Identify which cell holds the provided text, then report its [x, y] central coordinate. 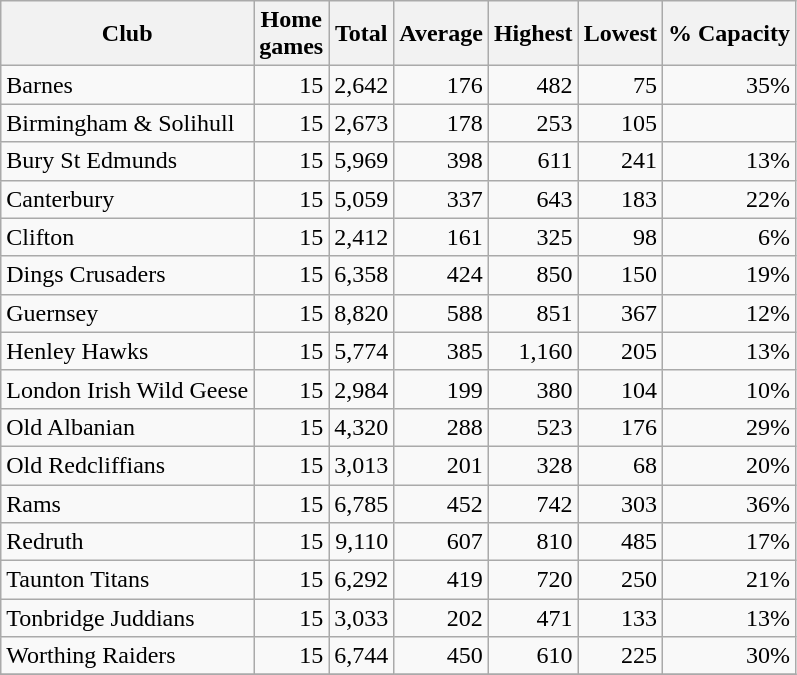
810 [533, 542]
205 [620, 351]
Total [362, 34]
133 [620, 618]
6,744 [362, 656]
21% [730, 580]
288 [442, 427]
419 [442, 580]
Barnes [128, 85]
68 [620, 465]
2,984 [362, 389]
Bury St Edmunds [128, 161]
250 [620, 580]
2,412 [362, 237]
10% [730, 389]
325 [533, 237]
1,160 [533, 351]
30% [730, 656]
201 [442, 465]
720 [533, 580]
610 [533, 656]
12% [730, 313]
Redruth [128, 542]
5,059 [362, 199]
Guernsey [128, 313]
36% [730, 503]
367 [620, 313]
19% [730, 275]
178 [442, 123]
471 [533, 618]
2,642 [362, 85]
9,110 [362, 542]
Henley Hawks [128, 351]
Canterbury [128, 199]
150 [620, 275]
303 [620, 503]
199 [442, 389]
8,820 [362, 313]
3,013 [362, 465]
851 [533, 313]
202 [442, 618]
161 [442, 237]
Highest [533, 34]
29% [730, 427]
105 [620, 123]
Worthing Raiders [128, 656]
2,673 [362, 123]
22% [730, 199]
Club [128, 34]
5,774 [362, 351]
17% [730, 542]
Taunton Titans [128, 580]
Clifton [128, 237]
225 [620, 656]
Tonbridge Juddians [128, 618]
6,292 [362, 580]
241 [620, 161]
742 [533, 503]
485 [620, 542]
424 [442, 275]
3,033 [362, 618]
35% [730, 85]
104 [620, 389]
6,358 [362, 275]
Old Albanian [128, 427]
850 [533, 275]
Homegames [292, 34]
Old Redcliffians [128, 465]
643 [533, 199]
523 [533, 427]
London Irish Wild Geese [128, 389]
452 [442, 503]
6,785 [362, 503]
98 [620, 237]
328 [533, 465]
Birmingham & Solihull [128, 123]
5,969 [362, 161]
Lowest [620, 34]
4,320 [362, 427]
183 [620, 199]
588 [442, 313]
611 [533, 161]
% Capacity [730, 34]
337 [442, 199]
380 [533, 389]
607 [442, 542]
Rams [128, 503]
385 [442, 351]
482 [533, 85]
253 [533, 123]
20% [730, 465]
450 [442, 656]
Average [442, 34]
Dings Crusaders [128, 275]
6% [730, 237]
398 [442, 161]
75 [620, 85]
